Capture the cell that displays the provided text and extract its (x, y) central coordinate. 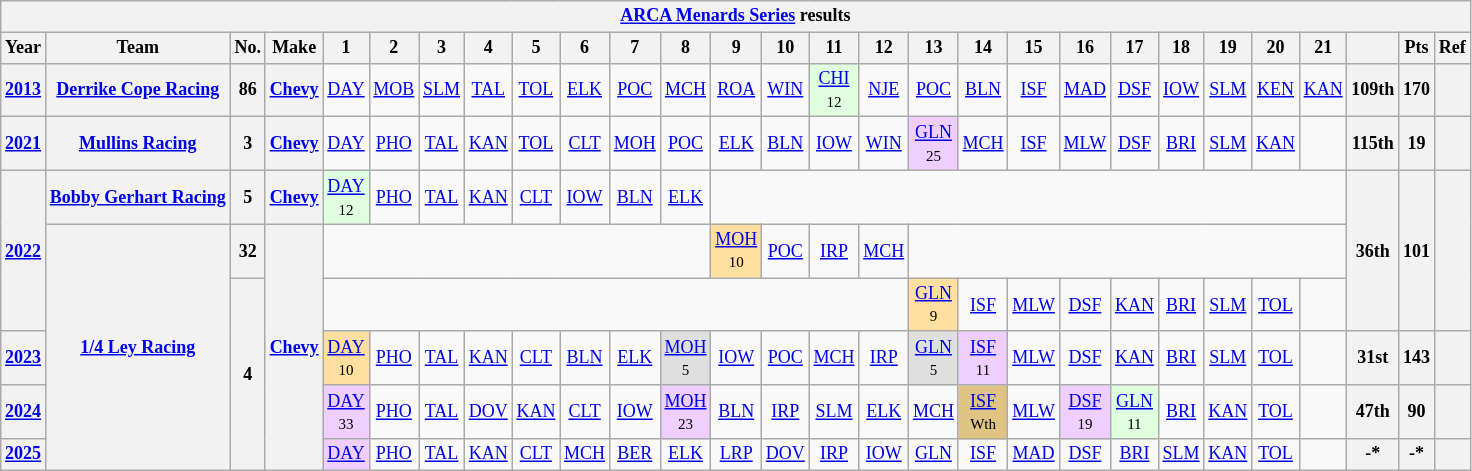
Derrike Cope Racing (138, 90)
NJE (884, 90)
LRP (736, 454)
2021 (24, 144)
6 (585, 48)
MOH10 (736, 251)
20 (1276, 48)
DAY33 (346, 412)
ROA (736, 90)
Make (294, 48)
2013 (24, 90)
CHI12 (834, 90)
GLN9 (934, 305)
Bobby Gerhart Racing (138, 197)
36th (1373, 250)
2022 (24, 250)
86 (248, 90)
47th (1373, 412)
16 (1084, 48)
DAY10 (346, 358)
KEN (1276, 90)
2023 (24, 358)
12 (884, 48)
109th (1373, 90)
BER (634, 454)
Year (24, 48)
101 (1417, 250)
GLN11 (1135, 412)
15 (1034, 48)
2 (394, 48)
Ref (1452, 48)
GLN (934, 454)
143 (1417, 358)
MOB (394, 90)
1 (346, 48)
Team (138, 48)
21 (1323, 48)
1/4 Ley Racing (138, 347)
170 (1417, 90)
8 (686, 48)
ISF11 (983, 358)
10 (786, 48)
2025 (24, 454)
MOH (634, 144)
115th (1373, 144)
17 (1135, 48)
MOH23 (686, 412)
90 (1417, 412)
18 (1181, 48)
9 (736, 48)
11 (834, 48)
ARCA Menards Series results (736, 16)
GLN25 (934, 144)
GLN5 (934, 358)
DAY12 (346, 197)
Mullins Racing (138, 144)
13 (934, 48)
Pts (1417, 48)
2024 (24, 412)
31st (1373, 358)
7 (634, 48)
ISFWth (983, 412)
No. (248, 48)
DSF19 (1084, 412)
14 (983, 48)
MOH5 (686, 358)
32 (248, 251)
